Output the [X, Y] coordinate of the center of the cell containing the given text.  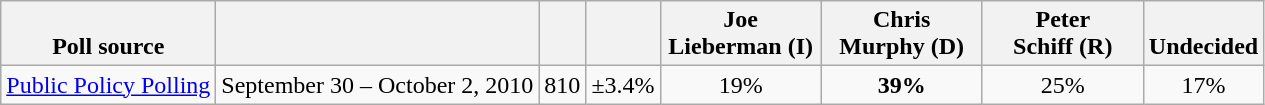
810 [562, 85]
19% [740, 85]
17% [1203, 85]
September 30 – October 2, 2010 [378, 85]
JoeLieberman (I) [740, 34]
Undecided [1203, 34]
39% [902, 85]
Poll source [108, 34]
Public Policy Polling [108, 85]
±3.4% [623, 85]
25% [1062, 85]
ChrisMurphy (D) [902, 34]
PeterSchiff (R) [1062, 34]
